Find where the given text appears and provide that cell's center as (x, y) coordinate. 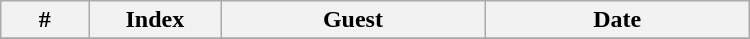
Date (617, 20)
Guest (353, 20)
Index (155, 20)
# (45, 20)
